Locate the cell with the specified text and output its [X, Y] center coordinate. 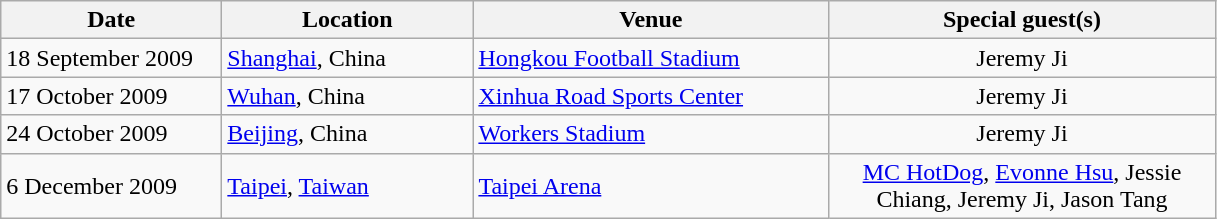
Taipei, Taiwan [348, 186]
Wuhan, China [348, 96]
Special guest(s) [1022, 20]
Xinhua Road Sports Center [651, 96]
Location [348, 20]
Taipei Arena [651, 186]
Beijing, China [348, 134]
Hongkou Football Stadium [651, 58]
24 October 2009 [112, 134]
17 October 2009 [112, 96]
Workers Stadium [651, 134]
Venue [651, 20]
18 September 2009 [112, 58]
MC HotDog, Evonne Hsu, Jessie Chiang, Jeremy Ji, Jason Tang [1022, 186]
Shanghai, China [348, 58]
Date [112, 20]
6 December 2009 [112, 186]
